Locate the cell with the specified text and output its [X, Y] center coordinate. 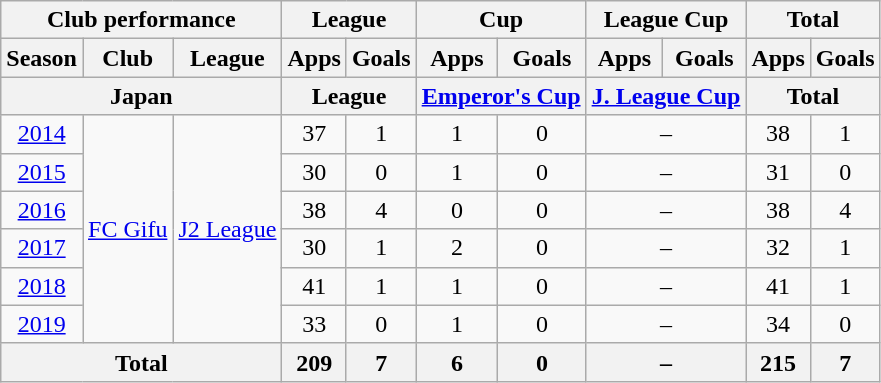
2018 [42, 286]
2 [457, 248]
2015 [42, 172]
Emperor's Cup [501, 96]
33 [314, 324]
2019 [42, 324]
6 [457, 362]
32 [778, 248]
Cup [501, 20]
2017 [42, 248]
Club performance [142, 20]
Club [127, 58]
J2 League [228, 229]
Season [42, 58]
31 [778, 172]
2016 [42, 210]
2014 [42, 134]
37 [314, 134]
J. League Cup [666, 96]
209 [314, 362]
Japan [142, 96]
34 [778, 324]
FC Gifu [127, 229]
League Cup [666, 20]
215 [778, 362]
